Find where the given text appears and provide that cell's center as [x, y] coordinate. 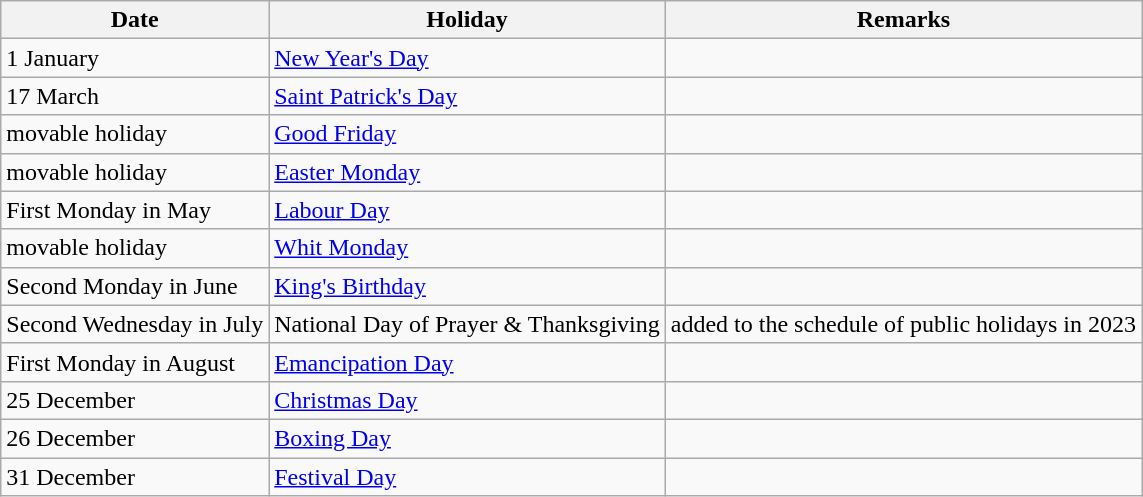
Festival Day [468, 477]
Easter Monday [468, 172]
Whit Monday [468, 248]
Second Wednesday in July [135, 324]
King's Birthday [468, 286]
Holiday [468, 20]
Labour Day [468, 210]
Remarks [903, 20]
Emancipation Day [468, 362]
26 December [135, 438]
Christmas Day [468, 400]
Date [135, 20]
National Day of Prayer & Thanksgiving [468, 324]
25 December [135, 400]
1 January [135, 58]
Second Monday in June [135, 286]
31 December [135, 477]
Saint Patrick's Day [468, 96]
First Monday in August [135, 362]
Good Friday [468, 134]
First Monday in May [135, 210]
New Year's Day [468, 58]
17 March [135, 96]
Boxing Day [468, 438]
added to the schedule of public holidays in 2023 [903, 324]
